Identify which cell holds the provided text, then report its [x, y] central coordinate. 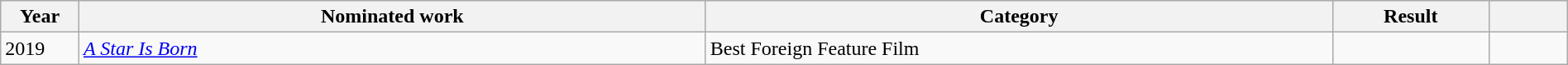
Category [1019, 17]
2019 [40, 48]
Result [1411, 17]
Year [40, 17]
A Star Is Born [392, 48]
Nominated work [392, 17]
Best Foreign Feature Film [1019, 48]
